Detect which cell encompasses the target text, then output its [x, y] center coordinate. 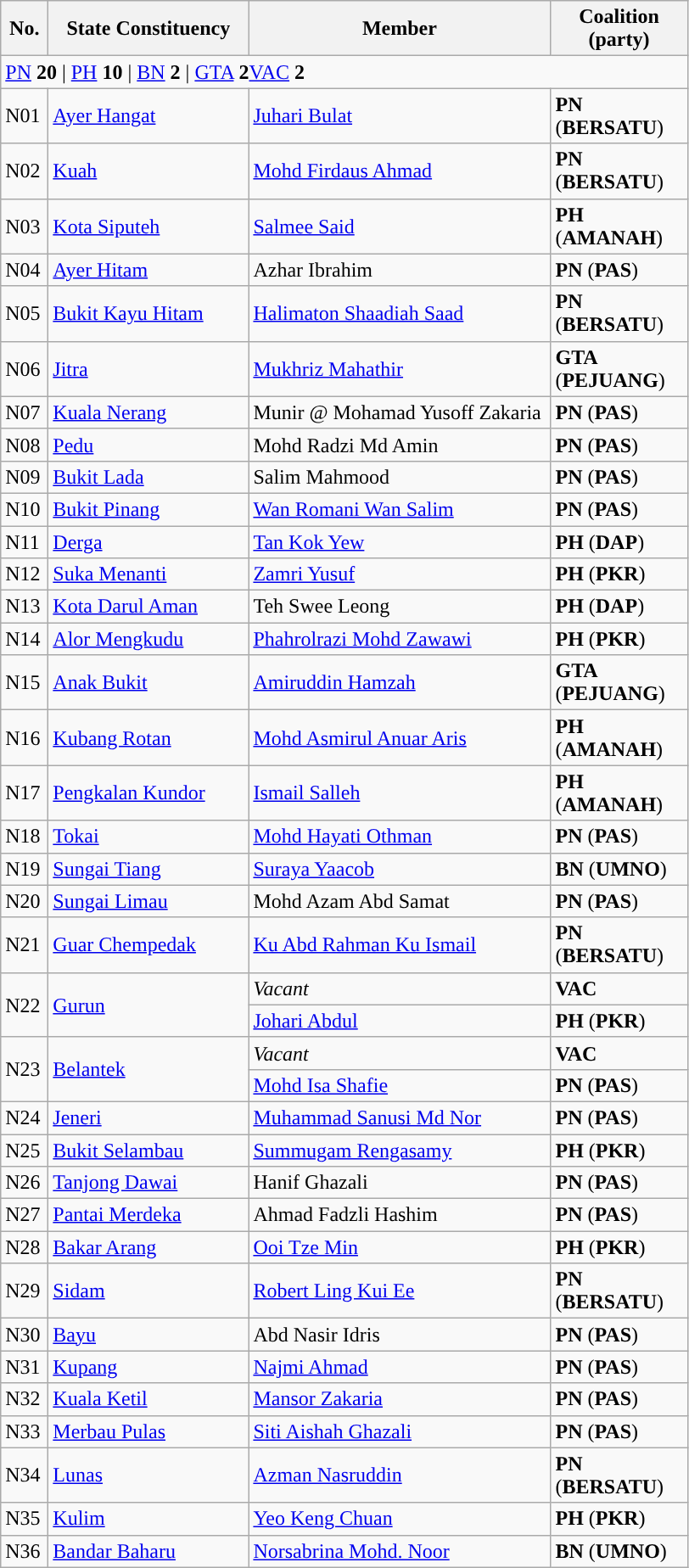
Mohd Asmirul Anuar Aris [400, 738]
Halimaton Shaadiah Saad [400, 314]
N21 [25, 945]
Kupang [148, 1367]
N10 [25, 509]
Ayer Hitam [148, 270]
Mohd Hayati Othman [400, 837]
Zamri Yusuf [400, 574]
N05 [25, 314]
Pantai Merdeka [148, 1215]
N08 [25, 445]
Bandar Baharu [148, 1551]
Merbau Pulas [148, 1431]
Bukit Selambau [148, 1150]
N24 [25, 1117]
Siti Aishah Ghazali [400, 1431]
N17 [25, 792]
N23 [25, 1069]
Sungai Limau [148, 901]
Ismail Salleh [400, 792]
State Constituency [148, 29]
Bayu [148, 1335]
N33 [25, 1431]
Yeo Keng Chuan [400, 1519]
Kota Siputeh [148, 226]
Coalition (party) [619, 29]
N13 [25, 607]
Teh Swee Leong [400, 607]
Kuala Nerang [148, 412]
Suka Menanti [148, 574]
Amiruddin Hamzah [400, 682]
Derga [148, 542]
Gurun [148, 1005]
Jeneri [148, 1117]
Belantek [148, 1069]
Mukhriz Mahathir [400, 368]
No. [25, 29]
N18 [25, 837]
N19 [25, 869]
Sungai Tiang [148, 869]
Johari Abdul [400, 1021]
N12 [25, 574]
Salim Mahmood [400, 477]
N16 [25, 738]
Robert Ling Kui Ee [400, 1291]
N35 [25, 1519]
N02 [25, 171]
Ahmad Fadzli Hashim [400, 1215]
N36 [25, 1551]
Tanjong Dawai [148, 1183]
Tokai [148, 837]
Salmee Said [400, 226]
Mohd Isa Shafie [400, 1085]
N06 [25, 368]
Pengkalan Kundor [148, 792]
Suraya Yaacob [400, 869]
Anak Bukit [148, 682]
Bukit Pinang [148, 509]
N25 [25, 1150]
Abd Nasir Idris [400, 1335]
Kota Darul Aman [148, 607]
N11 [25, 542]
Norsabrina Mohd. Noor [400, 1551]
N01 [25, 115]
Bukit Kayu Hitam [148, 314]
Azman Nasruddin [400, 1475]
Munir @ Mohamad Yusoff Zakaria [400, 412]
N22 [25, 1005]
Ayer Hangat [148, 115]
N20 [25, 901]
Tan Kok Yew [400, 542]
N32 [25, 1399]
Azhar Ibrahim [400, 270]
Ooi Tze Min [400, 1247]
Mohd Radzi Md Amin [400, 445]
Guar Chempedak [148, 945]
Kuala Ketil [148, 1399]
Member [400, 29]
Mohd Azam Abd Samat [400, 901]
PN 20 | PH 10 | BN 2 | GTA 2VAC 2 [344, 72]
Kubang Rotan [148, 738]
Lunas [148, 1475]
N31 [25, 1367]
Phahrolrazi Mohd Zawawi [400, 639]
N15 [25, 682]
Pedu [148, 445]
N26 [25, 1183]
Najmi Ahmad [400, 1367]
Ku Abd Rahman Ku Ismail [400, 945]
N27 [25, 1215]
Jitra [148, 368]
N29 [25, 1291]
Wan Romani Wan Salim [400, 509]
Sidam [148, 1291]
Summugam Rengasamy [400, 1150]
Bukit Lada [148, 477]
N03 [25, 226]
N07 [25, 412]
Mansor Zakaria [400, 1399]
Juhari Bulat [400, 115]
Mohd Firdaus Ahmad [400, 171]
Kulim [148, 1519]
N14 [25, 639]
Bakar Arang [148, 1247]
Kuah [148, 171]
N30 [25, 1335]
N28 [25, 1247]
Muhammad Sanusi Md Nor [400, 1117]
Hanif Ghazali [400, 1183]
N04 [25, 270]
N34 [25, 1475]
N09 [25, 477]
Alor Mengkudu [148, 639]
